Return the (x, y) coordinate for the center point of the cell that contains the specified text.  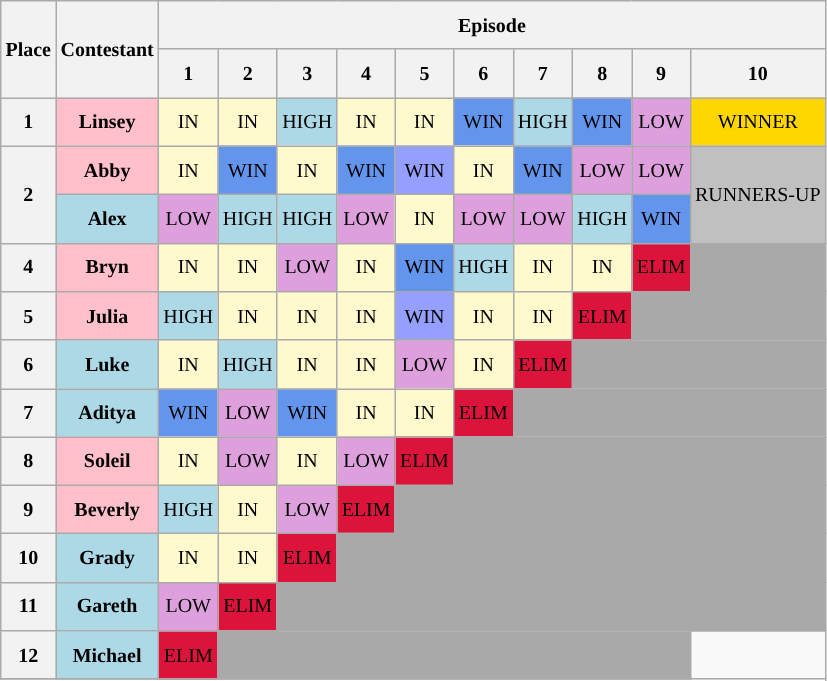
Episode (492, 25)
Beverly (108, 510)
Gareth (108, 607)
Place (28, 50)
12 (28, 655)
Julia (108, 316)
11 (28, 607)
Linsey (108, 122)
Soleil (108, 461)
Grady (108, 558)
Luke (108, 364)
RUNNERS-UP (758, 194)
Michael (108, 655)
Bryn (108, 267)
Aditya (108, 413)
Contestant (108, 50)
3 (306, 74)
Abby (108, 170)
WINNER (758, 122)
Alex (108, 219)
